Scan for the cell matching the given text and deliver its [X, Y] coordinate at center. 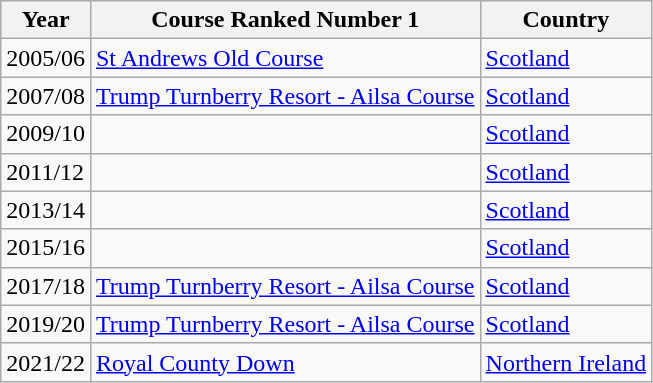
2009/10 [46, 134]
2013/14 [46, 210]
2015/16 [46, 248]
2021/22 [46, 362]
Royal County Down [285, 362]
2019/20 [46, 324]
2005/06 [46, 58]
St Andrews Old Course [285, 58]
2011/12 [46, 172]
2007/08 [46, 96]
2017/18 [46, 286]
Course Ranked Number 1 [285, 20]
Country [566, 20]
Year [46, 20]
Northern Ireland [566, 362]
